Detect which cell encompasses the target text, then output its (x, y) center coordinate. 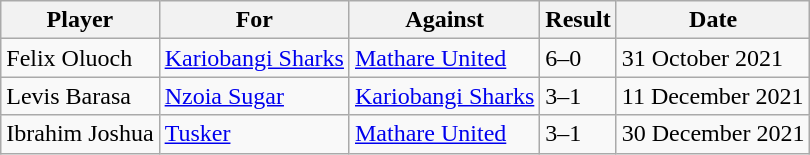
6–0 (578, 58)
11 December 2021 (713, 96)
30 December 2021 (713, 134)
For (254, 20)
Levis Barasa (80, 96)
Result (578, 20)
Date (713, 20)
Felix Oluoch (80, 58)
Tusker (254, 134)
Ibrahim Joshua (80, 134)
Player (80, 20)
31 October 2021 (713, 58)
Nzoia Sugar (254, 96)
Against (444, 20)
